Locate the cell with the specified text and output its (X, Y) center coordinate. 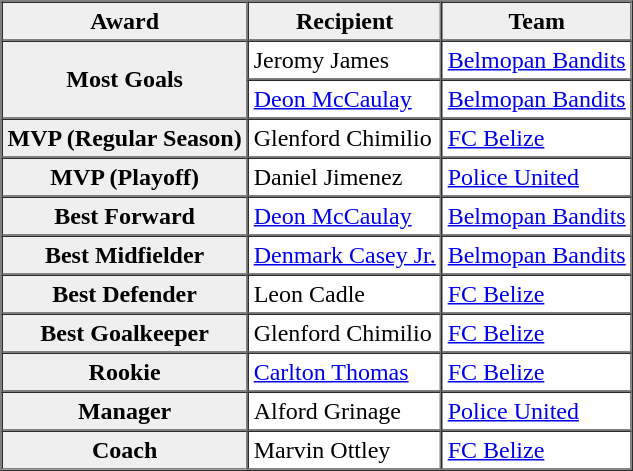
Award (125, 22)
MVP (Regular Season) (125, 138)
Jeromy James (345, 60)
Best Goalkeeper (125, 334)
Best Forward (125, 216)
Manager (125, 412)
Coach (125, 450)
Marvin Ottley (345, 450)
Rookie (125, 372)
Alford Grinage (345, 412)
MVP (Playoff) (125, 178)
Denmark Casey Jr. (345, 256)
Carlton Thomas (345, 372)
Team (537, 22)
Best Midfielder (125, 256)
Recipient (345, 22)
Leon Cadle (345, 294)
Best Defender (125, 294)
Most Goals (125, 79)
Daniel Jimenez (345, 178)
